Return [x, y] of the center of cell containing provided text 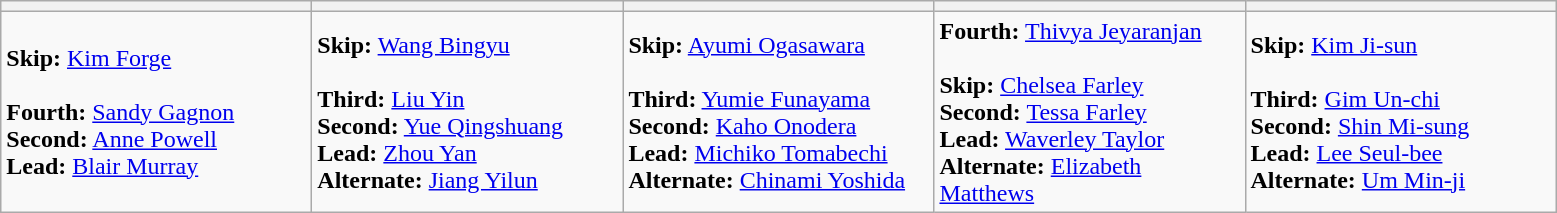
Skip: Kim Ji-sunThird: Gim Un-chi Second: Shin Mi-sung Lead: Lee Seul-bee Alternate: Um Min-ji [1400, 112]
Skip: Ayumi OgasawaraThird: Yumie Funayama Second: Kaho Onodera Lead: Michiko Tomabechi Alternate: Chinami Yoshida [778, 112]
Skip: Kim ForgeFourth: Sandy Gagnon Second: Anne Powell Lead: Blair Murray [156, 112]
Fourth: Thivya JeyaranjanSkip: Chelsea Farley Second: Tessa Farley Lead: Waverley Taylor Alternate: Elizabeth Matthews [1090, 112]
Skip: Wang BingyuThird: Liu Yin Second: Yue Qingshuang Lead: Zhou Yan Alternate: Jiang Yilun [468, 112]
